For the text-containing cell, return its midpoint in (x, y) coordinate format. 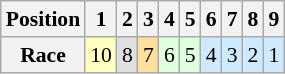
10 (101, 55)
9 (274, 19)
Race (43, 55)
Position (43, 19)
